Locate the cell with the specified text and output its (X, Y) center coordinate. 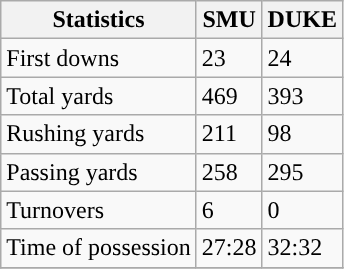
469 (229, 96)
393 (302, 96)
DUKE (302, 20)
6 (229, 210)
Rushing yards (99, 134)
24 (302, 58)
Total yards (99, 96)
295 (302, 172)
211 (229, 134)
Time of possession (99, 248)
32:32 (302, 248)
258 (229, 172)
27:28 (229, 248)
0 (302, 210)
Passing yards (99, 172)
98 (302, 134)
Statistics (99, 20)
23 (229, 58)
Turnovers (99, 210)
First downs (99, 58)
SMU (229, 20)
